Output the (x, y) coordinate of the center of the cell containing the given text.  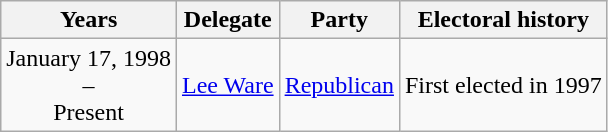
First elected in 1997 (503, 85)
Years (89, 20)
January 17, 1998–Present (89, 85)
Delegate (228, 20)
Party (339, 20)
Lee Ware (228, 85)
Republican (339, 85)
Electoral history (503, 20)
